Find where the given text appears and provide that cell's center as (X, Y) coordinate. 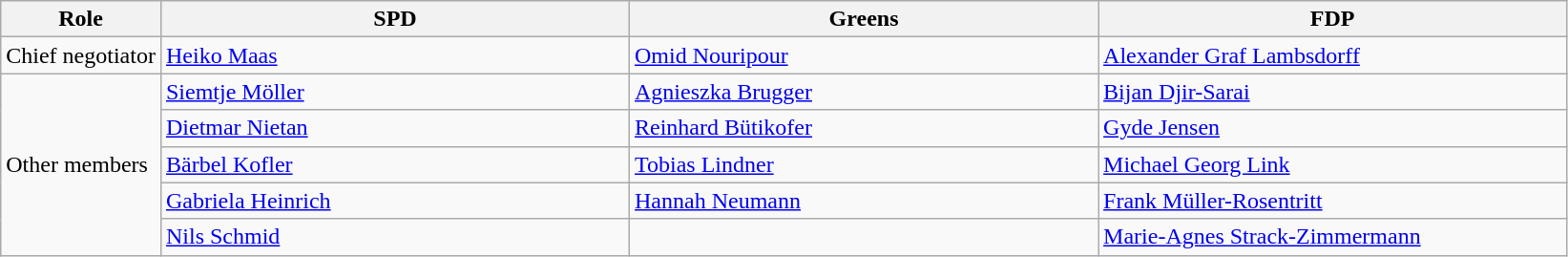
FDP (1332, 19)
Alexander Graf Lambsdorff (1332, 55)
Frank Müller-Rosentritt (1332, 201)
Other members (81, 164)
Chief negotiator (81, 55)
Tobias Lindner (865, 164)
Hannah Neumann (865, 201)
Nils Schmid (395, 237)
Siemtje Möller (395, 92)
Bijan Djir-Sarai (1332, 92)
Reinhard Bütikofer (865, 128)
Omid Nouripour (865, 55)
Greens (865, 19)
Dietmar Nietan (395, 128)
Gyde Jensen (1332, 128)
SPD (395, 19)
Heiko Maas (395, 55)
Bärbel Kofler (395, 164)
Gabriela Heinrich (395, 201)
Michael Georg Link (1332, 164)
Role (81, 19)
Marie-Agnes Strack-Zimmermann (1332, 237)
Agnieszka Brugger (865, 92)
